Capture the cell that displays the provided text and extract its [x, y] central coordinate. 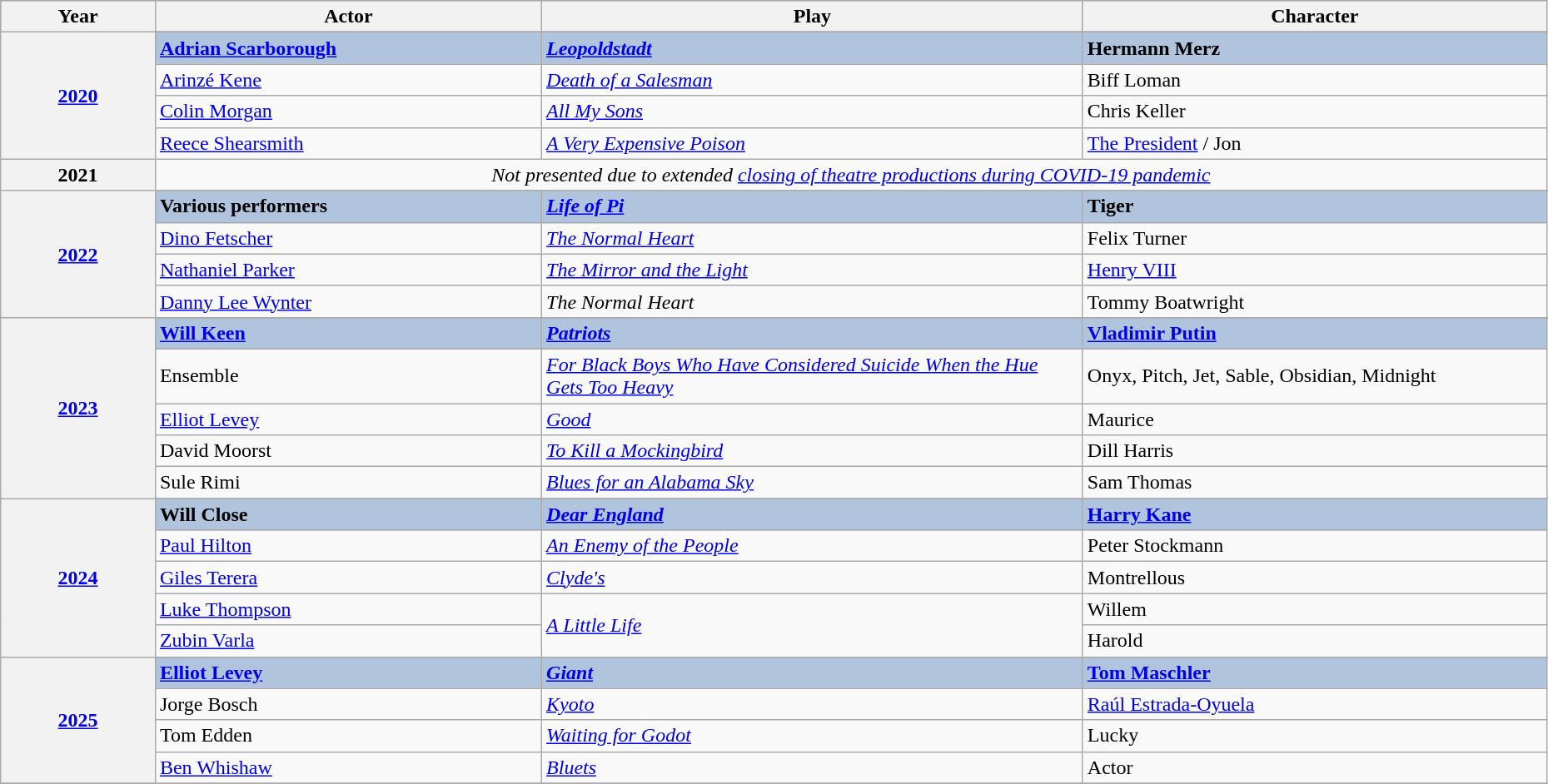
2023 [78, 408]
David Moorst [348, 451]
The Mirror and the Light [813, 270]
Year [78, 17]
To Kill a Mockingbird [813, 451]
Play [813, 17]
Luke Thompson [348, 609]
Bluets [813, 767]
Various performers [348, 206]
Reece Shearsmith [348, 143]
Character [1314, 17]
Peter Stockmann [1314, 546]
Good [813, 419]
Ensemble [348, 376]
Biff Loman [1314, 80]
Adrian Scarborough [348, 48]
Waiting for Godot [813, 736]
Tiger [1314, 206]
Tommy Boatwright [1314, 301]
Maurice [1314, 419]
An Enemy of the People [813, 546]
All My Sons [813, 112]
Colin Morgan [348, 112]
Giant [813, 672]
Arinzé Kene [348, 80]
Montrellous [1314, 578]
2020 [78, 96]
2025 [78, 720]
Dill Harris [1314, 451]
Dino Fetscher [348, 238]
Nathaniel Parker [348, 270]
Will Keen [348, 333]
Jorge Bosch [348, 704]
Clyde's [813, 578]
Patriots [813, 333]
Onyx, Pitch, Jet, Sable, Obsidian, Midnight [1314, 376]
Lucky [1314, 736]
Leopoldstadt [813, 48]
Giles Terera [348, 578]
The President / Jon [1314, 143]
Kyoto [813, 704]
2024 [78, 578]
Paul Hilton [348, 546]
A Little Life [813, 625]
Blues for an Alabama Sky [813, 483]
Felix Turner [1314, 238]
Willem [1314, 609]
Zubin Varla [348, 641]
Death of a Salesman [813, 80]
Henry VIII [1314, 270]
Raúl Estrada-Oyuela [1314, 704]
Danny Lee Wynter [348, 301]
Vladimir Putin [1314, 333]
Tom Maschler [1314, 672]
For Black Boys Who Have Considered Suicide When the Hue Gets Too Heavy [813, 376]
Chris Keller [1314, 112]
Ben Whishaw [348, 767]
Sule Rimi [348, 483]
Harold [1314, 641]
Dear England [813, 514]
Will Close [348, 514]
A Very Expensive Poison [813, 143]
2022 [78, 254]
2021 [78, 175]
Hermann Merz [1314, 48]
Sam Thomas [1314, 483]
Not presented due to extended closing of theatre productions during COVID-19 pandemic [851, 175]
Harry Kane [1314, 514]
Tom Edden [348, 736]
Life of Pi [813, 206]
